Return [X, Y] of the center of cell containing provided text 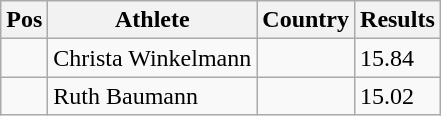
15.02 [398, 96]
Results [398, 20]
Country [306, 20]
Athlete [152, 20]
Pos [24, 20]
15.84 [398, 58]
Ruth Baumann [152, 96]
Christa Winkelmann [152, 58]
